Find where the given text appears and provide that cell's center as [x, y] coordinate. 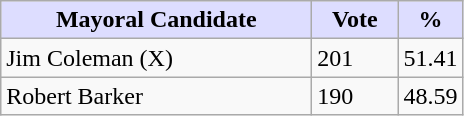
48.59 [430, 96]
Mayoral Candidate [156, 20]
51.41 [430, 58]
Jim Coleman (X) [156, 58]
190 [355, 96]
201 [355, 58]
Robert Barker [156, 96]
% [430, 20]
Vote [355, 20]
